Capture the cell that displays the provided text and extract its [X, Y] central coordinate. 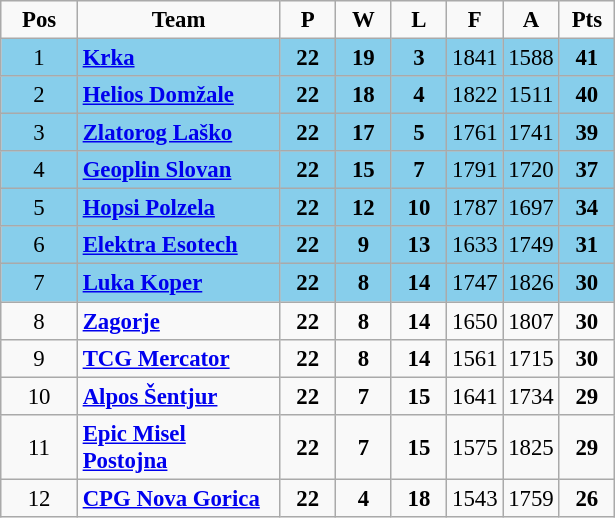
1807 [531, 321]
1734 [531, 396]
1822 [475, 95]
40 [587, 95]
1759 [531, 498]
Helios Domžale [178, 95]
37 [587, 170]
11 [40, 446]
1633 [475, 245]
1511 [531, 95]
TCG Mercator [178, 358]
19 [364, 58]
Pts [587, 20]
CPG Nova Gorica [178, 498]
Alpos Šentjur [178, 396]
1787 [475, 208]
Zlatorog Laško [178, 133]
39 [587, 133]
1641 [475, 396]
1650 [475, 321]
A [531, 20]
Pos [40, 20]
1697 [531, 208]
F [475, 20]
1747 [475, 283]
Elektra Esotech [178, 245]
6 [40, 245]
Zagorje [178, 321]
Krka [178, 58]
1561 [475, 358]
1720 [531, 170]
1575 [475, 446]
Team [178, 20]
1741 [531, 133]
13 [419, 245]
1715 [531, 358]
34 [587, 208]
1825 [531, 446]
17 [364, 133]
1761 [475, 133]
Hopsi Polzela [178, 208]
1543 [475, 498]
1841 [475, 58]
41 [587, 58]
1588 [531, 58]
W [364, 20]
31 [587, 245]
26 [587, 498]
Epic Misel Postojna [178, 446]
1 [40, 58]
P [308, 20]
Luka Koper [178, 283]
L [419, 20]
1791 [475, 170]
Geoplin Slovan [178, 170]
1826 [531, 283]
1749 [531, 245]
2 [40, 95]
